Pinpoint the cell where the given text exists, returning its [X, Y] midpoint coordinate. 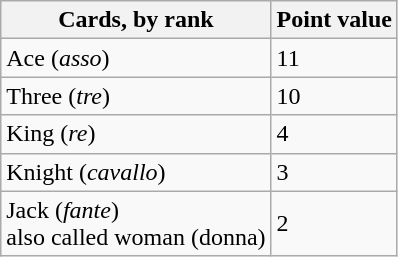
Three (tre) [136, 96]
10 [334, 96]
Knight (cavallo) [136, 172]
Jack (fante)also called woman (donna) [136, 224]
3 [334, 172]
11 [334, 58]
King (re) [136, 134]
Ace (asso) [136, 58]
2 [334, 224]
4 [334, 134]
Cards, by rank [136, 20]
Point value [334, 20]
